Detect which cell encompasses the target text, then output its [X, Y] center coordinate. 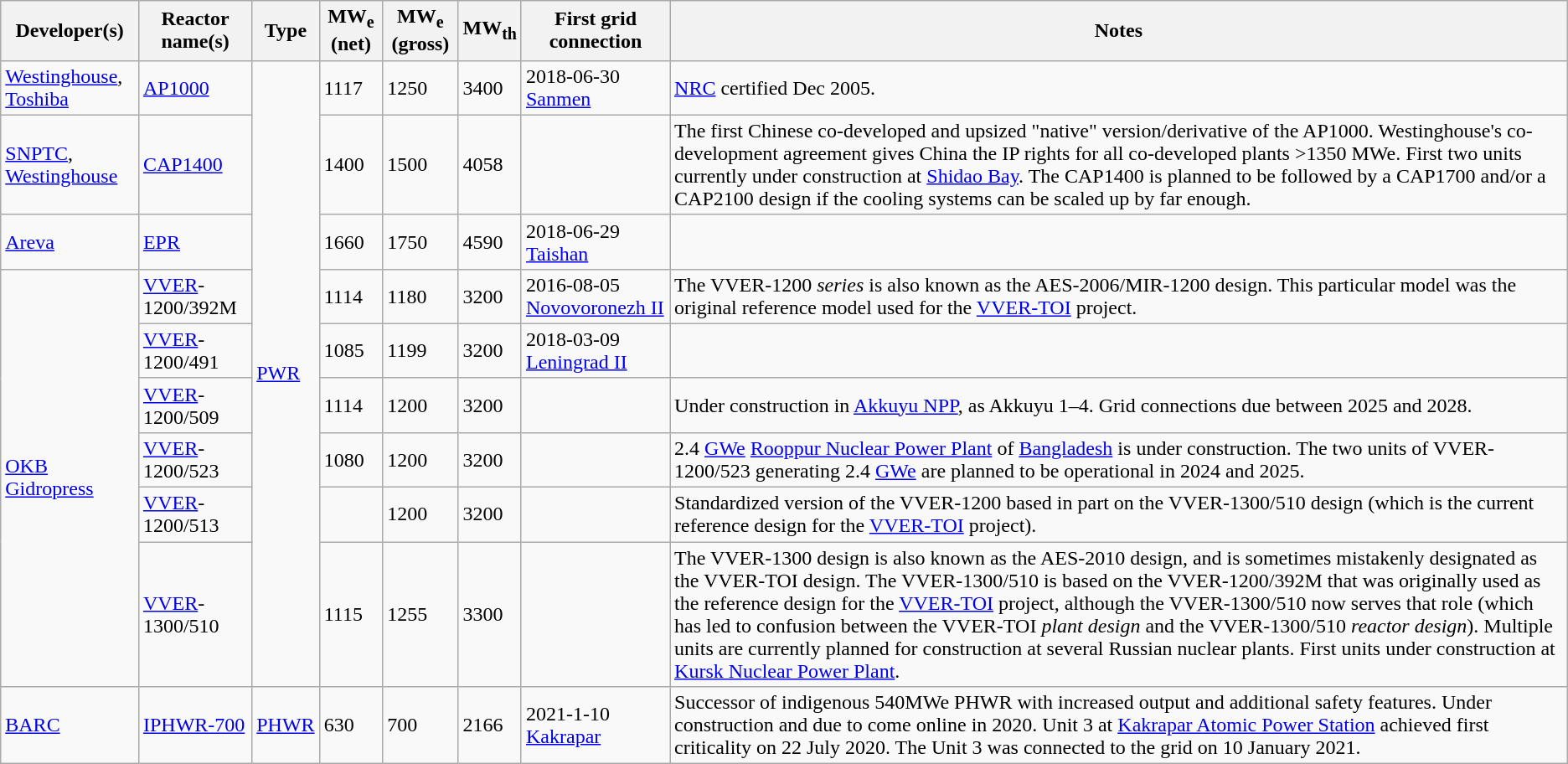
VVER-1200/523 [194, 459]
2018-03-09 Leningrad II [595, 350]
SNPTC, Westinghouse [70, 164]
MWe (net) [351, 30]
1255 [420, 615]
1180 [420, 297]
2018-06-29 Taishan [595, 241]
VVER-1200/491 [194, 350]
Reactor name(s) [194, 30]
3300 [490, 615]
1660 [351, 241]
VVER-1200/513 [194, 514]
1199 [420, 350]
1085 [351, 350]
VVER-1200/392M [194, 297]
NRC certified Dec 2005. [1119, 87]
EPR [194, 241]
Standardized version of the VVER-1200 based in part on the VVER-1300/510 design (which is the current reference design for the VVER-TOI project). [1119, 514]
BARC [70, 725]
PHWR [286, 725]
700 [420, 725]
630 [351, 725]
VVER-1200/509 [194, 405]
2166 [490, 725]
MWe (gross) [420, 30]
OKB Gidropress [70, 478]
CAP1400 [194, 164]
Developer(s) [70, 30]
2016-08-05 Novovoronezh II [595, 297]
1250 [420, 87]
3400 [490, 87]
1500 [420, 164]
Type [286, 30]
MWth [490, 30]
2018-06-30 Sanmen [595, 87]
AP1000 [194, 87]
1115 [351, 615]
2021-1-10 Kakrapar [595, 725]
1400 [351, 164]
4058 [490, 164]
Areva [70, 241]
Westinghouse, Toshiba [70, 87]
IPHWR-700 [194, 725]
1080 [351, 459]
First grid connection [595, 30]
1750 [420, 241]
VVER-1300/510 [194, 615]
PWR [286, 374]
Under construction in Akkuyu NPP, as Akkuyu 1–4. Grid connections due between 2025 and 2028. [1119, 405]
Notes [1119, 30]
4590 [490, 241]
1117 [351, 87]
